Scan for the cell matching the given text and deliver its [X, Y] coordinate at center. 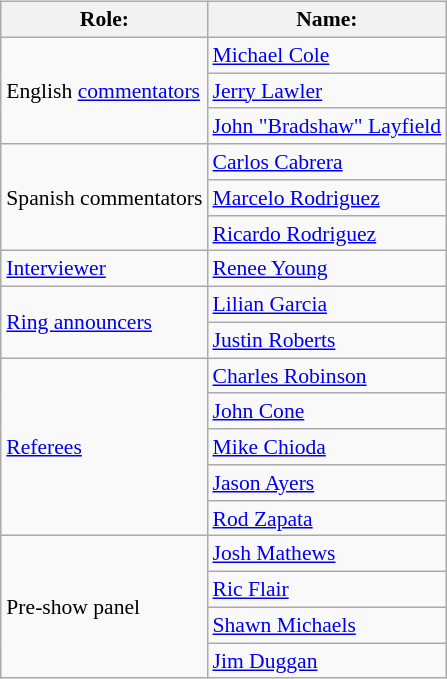
Carlos Cabrera [326, 162]
Marcelo Rodriguez [326, 198]
Pre-show panel [104, 607]
Josh Mathews [326, 554]
Ric Flair [326, 590]
Shawn Michaels [326, 625]
John "Bradshaw" Layfield [326, 126]
Jerry Lawler [326, 91]
Jim Duggan [326, 661]
Referees [104, 447]
Michael Cole [326, 55]
Renee Young [326, 269]
Name: [326, 20]
Justin Roberts [326, 340]
Charles Robinson [326, 376]
Spanish commentators [104, 198]
Interviewer [104, 269]
Mike Chioda [326, 447]
Ring announcers [104, 322]
Jason Ayers [326, 483]
Role: [104, 20]
Lilian Garcia [326, 305]
Rod Zapata [326, 518]
Ricardo Rodriguez [326, 233]
John Cone [326, 411]
English commentators [104, 90]
